Search for the cell housing the specified text and yield its [x, y] center coordinate. 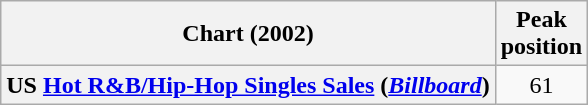
US Hot R&B/Hip-Hop Singles Sales (Billboard) [248, 85]
61 [541, 85]
Chart (2002) [248, 34]
Peakposition [541, 34]
